From the cell containing the given text, extract its center point as (X, Y) coordinate. 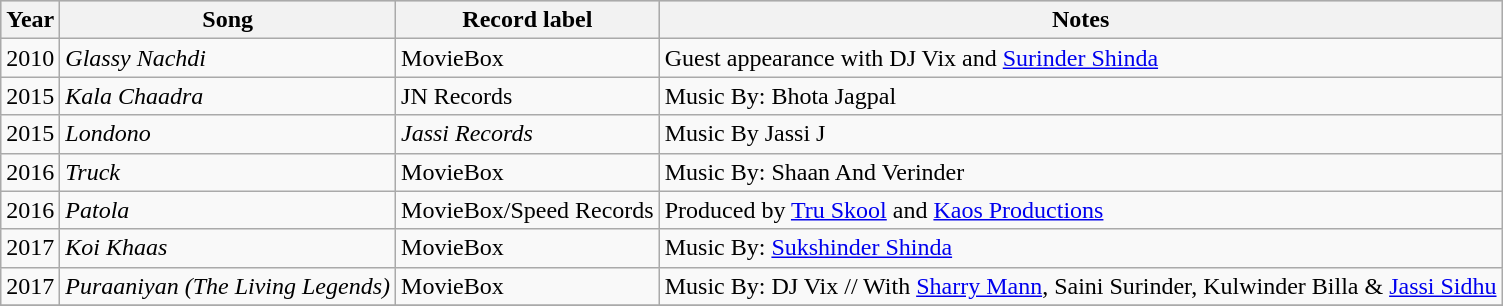
Produced by Tru Skool and Kaos Productions (1080, 210)
Kala Chaadra (228, 96)
Truck (228, 172)
MovieBox/Speed Records (528, 210)
Music By: DJ Vix // With Sharry Mann, Saini Surinder, Kulwinder Billa & Jassi Sidhu (1080, 286)
Music By: Sukshinder Shinda (1080, 248)
2010 (30, 58)
Guest appearance with DJ Vix and Surinder Shinda (1080, 58)
Song (228, 20)
Music By Jassi J (1080, 134)
Music By: Shaan And Verinder (1080, 172)
Patola (228, 210)
JN Records (528, 96)
Puraaniyan (The Living Legends) (228, 286)
Jassi Records (528, 134)
Glassy Nachdi (228, 58)
Music By: Bhota Jagpal (1080, 96)
Year (30, 20)
Record label (528, 20)
Notes (1080, 20)
Koi Khaas (228, 248)
Londono (228, 134)
